Identify which cell holds the provided text, then report its (x, y) central coordinate. 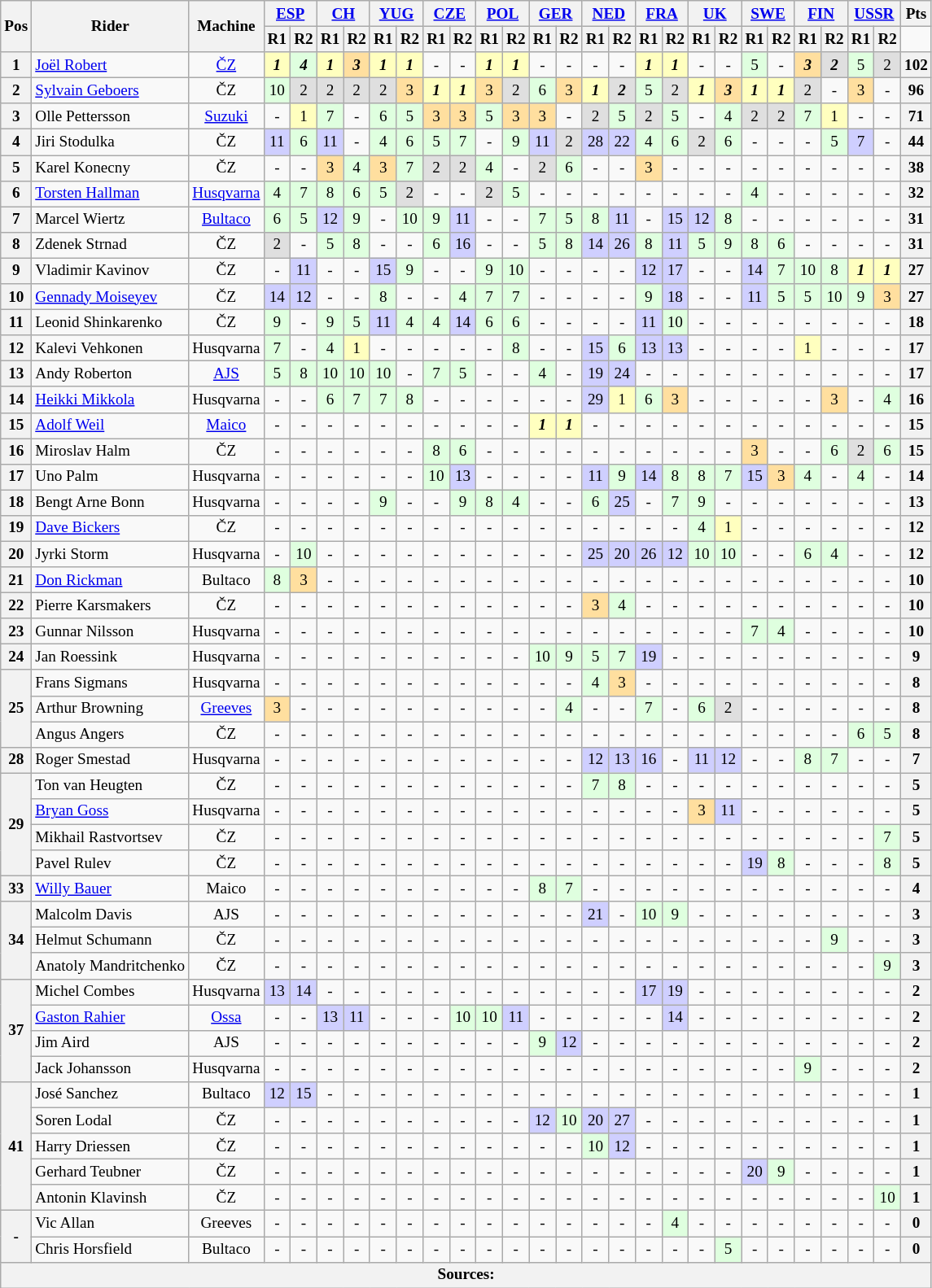
Gaston Rahier (111, 1018)
44 (916, 142)
Andy Roberton (111, 374)
Uno Palm (111, 477)
Suzuki (226, 116)
Willy Bauer (111, 889)
Pos (16, 26)
ESP (290, 14)
Joël Robert (111, 65)
Frans Sigmans (111, 683)
Jim Aird (111, 1043)
USSR (874, 14)
Rider (111, 26)
Anatoly Mandritchenko (111, 966)
38 (916, 168)
Gerhard Teubner (111, 1172)
Jiri Stodulka (111, 142)
Michel Combes (111, 992)
Arthur Browning (111, 709)
YUG (396, 14)
Vic Allan (111, 1224)
Karel Konecny (111, 168)
Antonin Klavinsh (111, 1198)
José Sanchez (111, 1094)
Sources: (466, 1275)
Dave Bickers (111, 528)
POL (503, 14)
NED (609, 14)
Gunnar Nilsson (111, 631)
102 (916, 65)
23 (16, 631)
FIN (820, 14)
Bryan Goss (111, 811)
GER (555, 14)
Jan Roessink (111, 657)
Leonid Shinkarenko (111, 322)
Miroslav Halm (111, 451)
Heikki Mikkola (111, 399)
Pavel Rulev (111, 863)
Torsten Hallman (111, 194)
Ton van Heugten (111, 786)
Zdenek Strnad (111, 245)
FRA (661, 14)
UK (715, 14)
Gennady Moiseyev (111, 297)
Kalevi Vehkonen (111, 348)
Roger Smestad (111, 760)
Soren Lodal (111, 1120)
96 (916, 90)
Vladimir Kavinov (111, 271)
Machine (226, 26)
SWE (768, 14)
Pierre Karsmakers (111, 605)
Don Rickman (111, 580)
Ossa (226, 1018)
37 (16, 1030)
Marcel Wiertz (111, 220)
Angus Angers (111, 734)
33 (16, 889)
41 (16, 1146)
34 (16, 941)
Mikhail Rastvortsev (111, 837)
CZE (449, 14)
Chris Horsfield (111, 1249)
Jyrki Storm (111, 554)
71 (916, 116)
Olle Pettersson (111, 116)
Malcolm Davis (111, 915)
Sylvain Geboers (111, 90)
CH (343, 14)
Pts (916, 14)
Helmut Schumann (111, 941)
Bengt Arne Bonn (111, 503)
Harry Driessen (111, 1146)
32 (916, 194)
Jack Johansson (111, 1069)
Adolf Weil (111, 426)
